Scan for the cell matching the given text and deliver its [x, y] coordinate at center. 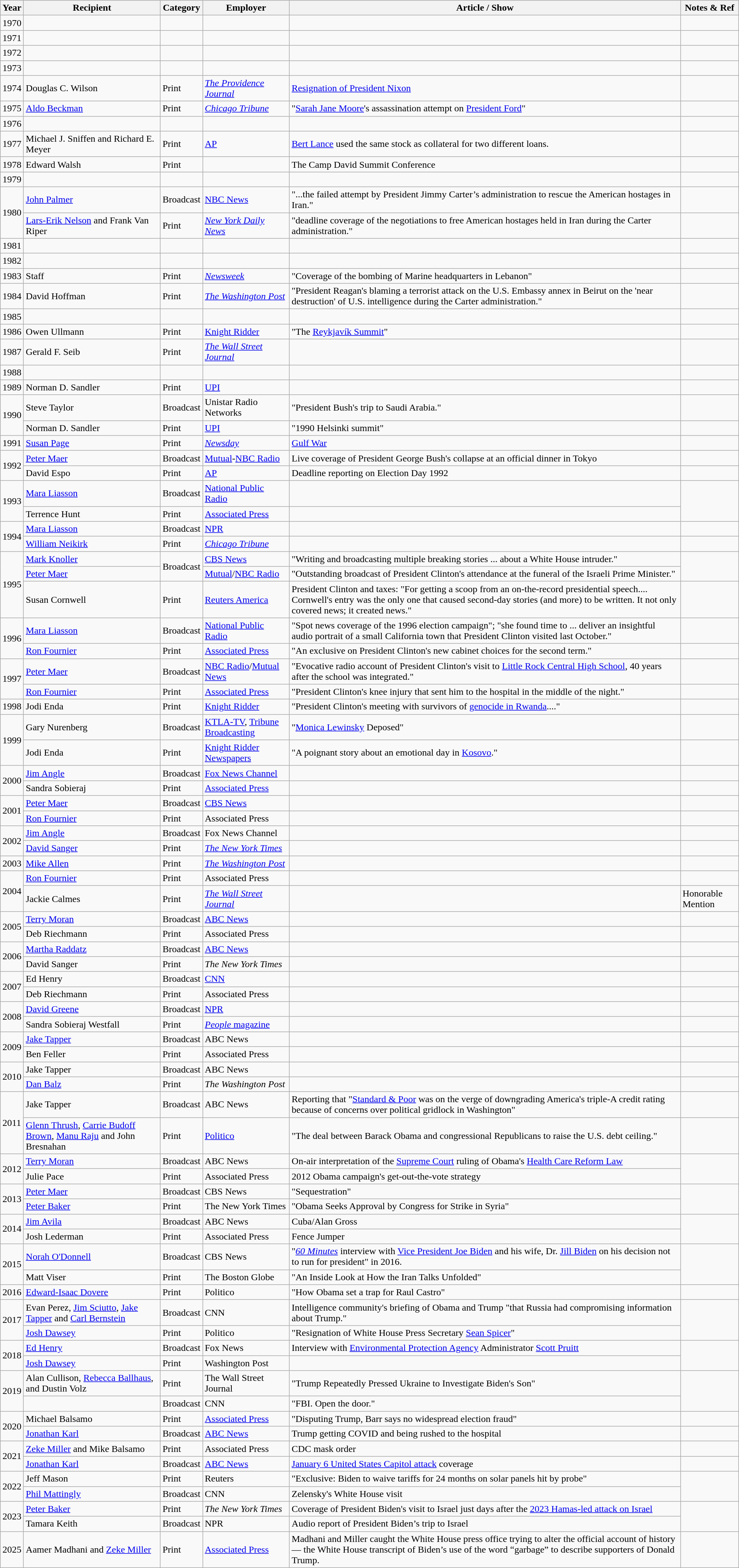
Jackie Calmes [92, 898]
2002 [12, 841]
William Neikirk [92, 544]
1994 [12, 536]
"A poignant story about an emotional day in Kosovo." [485, 752]
Evan Perez, Jim Sciutto, Jake Tapper and Carl Bernstein [92, 1312]
Dan Balz [92, 1084]
1993 [12, 501]
1979 [12, 179]
1991 [12, 443]
Staff [92, 276]
Notes & Ref [710, 8]
Martha Raddatz [92, 949]
1989 [12, 387]
"The Reykjavík Summit" [485, 332]
1996 [12, 638]
Sandra Sobieraj Westfall [92, 1024]
Trump getting COVID and being rushed to the hospital [485, 1434]
1985 [12, 317]
Fox News [246, 1348]
2020 [12, 1426]
Glenn Thrush, Carrie Budoff Brown, Manu Raju and John Bresnahan [92, 1136]
2014 [12, 1229]
Josh Lederman [92, 1236]
Norah O'Donnell [92, 1257]
"60 Minutes interview with Vice President Joe Biden and his wife, Dr. Jill Biden on his decision not to run for president" in 2016. [485, 1257]
1986 [12, 332]
Jeff Mason [92, 1479]
2018 [12, 1355]
1973 [12, 68]
David Hoffman [92, 296]
1999 [12, 740]
"Sarah Jane Moore's assassination attempt on President Ford" [485, 109]
1970 [12, 23]
The Boston Globe [246, 1277]
Owen Ullmann [92, 332]
Julie Pace [92, 1176]
2001 [12, 810]
CDC mask order [485, 1449]
"How Obama set a trap for Raul Castro" [485, 1292]
Zeke Miller and Mike Balsamo [92, 1449]
2006 [12, 957]
1981 [12, 246]
"Outstanding broadcast of President Clinton's attendance at the funeral of the Israeli Prime Minister." [485, 574]
David Espo [92, 473]
Lars-Erik Nelson and Frank Van Riper [92, 225]
2019 [12, 1391]
Gulf War [485, 443]
2011 [12, 1123]
"The deal between Barack Obama and congressional Republicans to raise the U.S. debt ceiling." [485, 1136]
"FBI. Open the door." [485, 1404]
"An exclusive on President Clinton's new cabinet choices for the second term." [485, 651]
Recipient [92, 8]
1998 [12, 707]
Alan Cullison, Rebecca Ballhaus, and Dustin Volz [92, 1383]
Coverage of President Biden's visit to Israel just days after the 2023 Hamas-led attack on Israel [485, 1509]
2025 [12, 1549]
Susan Page [92, 443]
1975 [12, 109]
"President Clinton's meeting with survivors of genocide in Rwanda...." [485, 707]
Mutual-NBC Radio [246, 458]
"Monica Lewinsky Deposed" [485, 727]
John Palmer [92, 200]
Michael J. Sniffen and Richard E. Meyer [92, 144]
People magazine [246, 1024]
2004 [12, 891]
Douglas C. Wilson [92, 88]
Jim Avila [92, 1221]
1978 [12, 164]
Deadline reporting on Election Day 1992 [485, 473]
1995 [12, 585]
Aamer Madhani and Zeke Miller [92, 1549]
Ben Feller [92, 1054]
"President Bush's trip to Saudi Arabia." [485, 407]
Mike Allen [92, 863]
1972 [12, 53]
Terrence Hunt [92, 514]
"President Clinton's knee injury that sent him to the hospital in the middle of the night." [485, 692]
NBC Radio/Mutual News [246, 671]
The Camp David Summit Conference [485, 164]
"1990 Helsinki summit" [485, 428]
2010 [12, 1077]
"Writing and broadcasting multiple breaking stories ... about a White House intruder." [485, 559]
"Exclusive: Biden to waive tariffs for 24 months on solar panels hit by probe" [485, 1479]
January 6 United States Capitol attack coverage [485, 1464]
Sandra Sobieraj [92, 788]
Category [182, 8]
2003 [12, 863]
"...the failed attempt by President Jimmy Carter’s administration to rescue the American hostages in Iran." [485, 200]
Edward Walsh [92, 164]
KTLA-TV, Tribune Broadcasting [246, 727]
Reuters America [246, 600]
1984 [12, 296]
Tamara Keith [92, 1524]
1971 [12, 38]
On-air interpretation of the Supreme Court ruling of Obama's Health Care Reform Law [485, 1161]
"deadline coverage of the negotiations to free American hostages held in Iran during the Carter administration." [485, 225]
1983 [12, 276]
Year [12, 8]
Intelligence community's briefing of Obama and Trump "that Russia had compromising information about Trump." [485, 1312]
Reuters [246, 1479]
Bert Lance used the same stock as collateral for two different loans. [485, 144]
Mutual/NBC Radio [246, 574]
Cuba/Alan Gross [485, 1221]
2012 [12, 1169]
Michael Balsamo [92, 1419]
2015 [12, 1264]
1980 [12, 212]
"Evocative radio account of President Clinton's visit to Little Rock Central High School, 40 years after the school was integrated." [485, 671]
Gary Nurenberg [92, 727]
"Resignation of White House Press Secretary Sean Spicer" [485, 1333]
1990 [12, 415]
"Disputing Trump, Barr says no widespread election fraud" [485, 1419]
Matt Viser [92, 1277]
1974 [12, 88]
Audio report of President Biden’s trip to Israel [485, 1524]
David Greene [92, 1009]
Fence Jumper [485, 1236]
2013 [12, 1199]
2021 [12, 1456]
Susan Cornwell [92, 600]
Aldo Beckman [92, 109]
2007 [12, 987]
Honorable Mention [710, 898]
Live coverage of President George Bush's collapse at an official dinner in Tokyo [485, 458]
2005 [12, 927]
Mark Knoller [92, 559]
"Obama Seeks Approval by Congress for Strike in Syria" [485, 1206]
Newsweek [246, 276]
2017 [12, 1320]
2023 [12, 1516]
1987 [12, 352]
1977 [12, 144]
Washington Post [246, 1363]
1976 [12, 124]
The Providence Journal [246, 88]
Interview with Environmental Protection Agency Administrator Scott Pruitt [485, 1348]
1992 [12, 465]
1997 [12, 679]
NBC News [246, 200]
2022 [12, 1486]
Phil Mattingly [92, 1494]
"Trump Repeatedly Pressed Ukraine to Investigate Biden's Son" [485, 1383]
Newsday [246, 443]
Knight Ridder Newspapers [246, 752]
"Coverage of the bombing of Marine headquarters in Lebanon" [485, 276]
2000 [12, 780]
2016 [12, 1292]
2009 [12, 1047]
Zelensky's White House visit [485, 1494]
Resignation of President Nixon [485, 88]
Gerald F. Seib [92, 352]
1988 [12, 372]
Steve Taylor [92, 407]
"Sequestration" [485, 1191]
New York Daily News [246, 225]
2012 Obama campaign's get-out-the-vote strategy [485, 1176]
"An Inside Look at How the Iran Talks Unfolded" [485, 1277]
Employer [246, 8]
1982 [12, 261]
Unistar Radio Networks [246, 407]
Edward-Isaac Dovere [92, 1292]
Article / Show [485, 8]
2008 [12, 1017]
